Extract the (x, y) coordinate from the center of the cell holding the provided text.  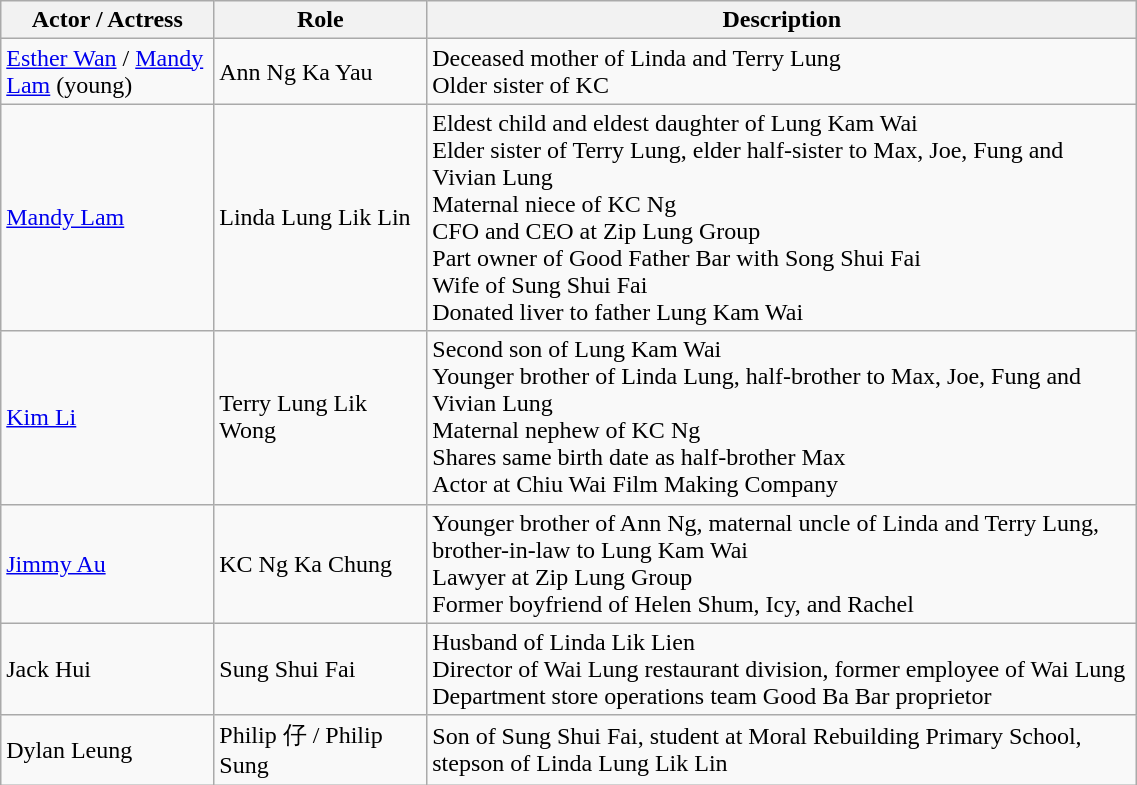
Ann Ng Ka Yau (320, 72)
Esther Wan / Mandy Lam (young) (108, 72)
Mandy Lam (108, 218)
Jack Hui (108, 669)
Jimmy Au (108, 564)
Philip 仔 / Philip Sung (320, 750)
Kim Li (108, 418)
KC Ng Ka Chung (320, 564)
Description (782, 20)
Sung Shui Fai (320, 669)
Terry Lung Lik Wong (320, 418)
Actor / Actress (108, 20)
Deceased mother of Linda and Terry Lung Older sister of KC (782, 72)
Dylan Leung (108, 750)
Role (320, 20)
Son of Sung Shui Fai, student at Moral Rebuilding Primary School, stepson of Linda Lung Lik Lin (782, 750)
Linda Lung Lik Lin (320, 218)
